Identify which cell holds the provided text, then report its (x, y) central coordinate. 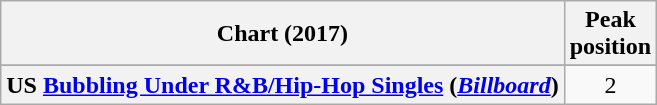
US Bubbling Under R&B/Hip-Hop Singles (Billboard) (282, 85)
2 (610, 85)
Peakposition (610, 34)
Chart (2017) (282, 34)
